Identify which cell holds the provided text, then report its [x, y] central coordinate. 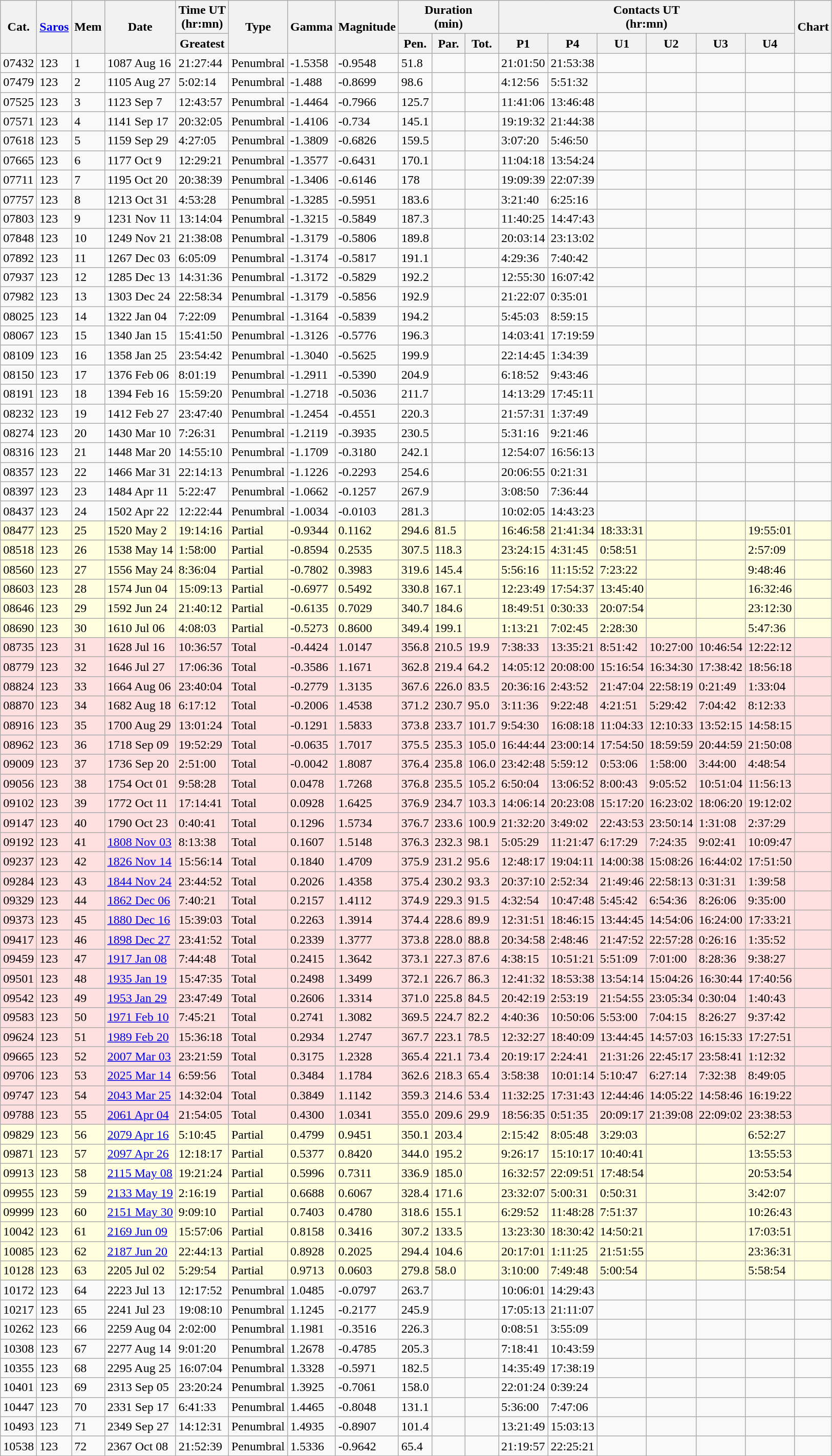
359.3 [415, 1095]
-0.7061 [367, 1387]
10493 [18, 1426]
1.1245 [312, 1310]
1105 Aug 27 [140, 82]
2:37:29 [770, 822]
19:21:24 [202, 1173]
62 [88, 1251]
0.9713 [312, 1271]
08437 [18, 511]
0:21:31 [572, 472]
0.5377 [312, 1154]
1.5336 [312, 1446]
1574 Jun 04 [140, 589]
Greatest [202, 44]
13:35:21 [572, 647]
-0.5776 [367, 336]
09829 [18, 1134]
2241 Jul 23 [140, 1310]
-0.5849 [367, 219]
2:28:30 [622, 628]
228.6 [449, 920]
294.4 [415, 1251]
10355 [18, 1368]
14:57:03 [671, 1037]
1.4112 [367, 901]
-0.4551 [367, 414]
98.6 [415, 82]
376.7 [415, 822]
51.8 [415, 63]
0.0928 [312, 803]
194.2 [415, 316]
184.6 [449, 609]
2:53:19 [572, 998]
29.9 [481, 1115]
-0.5390 [367, 375]
349.4 [415, 628]
0.2934 [312, 1037]
235.8 [449, 764]
P4 [572, 44]
-0.3180 [367, 452]
0:21:49 [720, 686]
20:42:19 [523, 998]
19:14:16 [202, 530]
61 [88, 1232]
14 [88, 316]
16:32:57 [523, 1173]
0:39:24 [572, 1387]
3:58:38 [523, 1076]
1772 Oct 11 [140, 803]
192.9 [415, 297]
182.5 [415, 1368]
21 [88, 452]
0.2026 [312, 881]
8:28:36 [720, 959]
307.5 [415, 550]
0:53:06 [622, 764]
10:51:21 [572, 959]
-1.0662 [312, 491]
103.3 [481, 803]
4:32:54 [523, 901]
1.3499 [367, 979]
-1.2119 [312, 433]
-1.4464 [312, 102]
10:36:57 [202, 647]
0.2535 [367, 550]
5:59:12 [572, 764]
10:50:06 [572, 1017]
374.9 [415, 901]
15:36:18 [202, 1037]
07479 [18, 82]
21:47:52 [622, 940]
15:39:03 [202, 920]
2367 Oct 08 [140, 1446]
-1.3164 [312, 316]
98.1 [481, 842]
-1.3174 [312, 257]
6:50:04 [523, 784]
6:59:56 [202, 1076]
09417 [18, 940]
8 [88, 199]
16:32:46 [770, 589]
09788 [18, 1115]
2079 Apr 16 [140, 1134]
18:56:18 [770, 667]
34 [88, 706]
1.1142 [367, 1095]
U4 [770, 44]
0.8928 [312, 1251]
17:54:50 [622, 745]
5:10:47 [622, 1076]
1.5734 [367, 822]
21:52:39 [202, 1446]
-0.5829 [367, 277]
9:48:46 [770, 570]
51 [88, 1037]
23:47:49 [202, 998]
09542 [18, 998]
19:04:11 [572, 861]
14:54:06 [671, 920]
45 [88, 920]
09009 [18, 764]
17:38:42 [720, 667]
13:23:30 [523, 1232]
178 [415, 180]
Magnitude [367, 27]
08603 [18, 589]
09999 [18, 1212]
10128 [18, 1271]
14:00:38 [622, 861]
1:13:21 [523, 628]
0.0478 [312, 784]
1700 Aug 29 [140, 725]
189.8 [415, 238]
8:51:42 [622, 647]
7:04:15 [671, 1017]
2043 Mar 25 [140, 1095]
11:04:18 [523, 160]
89.9 [481, 920]
17:51:50 [770, 861]
15:47:35 [202, 979]
22:09:51 [572, 1173]
0:30:04 [720, 998]
10:46:54 [720, 647]
-0.8048 [367, 1407]
08916 [18, 725]
230.7 [449, 706]
0.4300 [312, 1115]
-0.6977 [312, 589]
38 [88, 784]
20:03:14 [523, 238]
187.3 [415, 219]
125.7 [415, 102]
5:10:45 [202, 1134]
372.1 [415, 979]
14:35:49 [523, 1368]
192.2 [415, 277]
23:54:42 [202, 355]
87.6 [481, 959]
158.0 [415, 1387]
3:42:07 [770, 1193]
5:29:42 [671, 706]
10:01:14 [572, 1076]
1989 Feb 20 [140, 1037]
14:05:22 [671, 1095]
1285 Dec 13 [140, 277]
08560 [18, 570]
58 [88, 1173]
16:24:00 [720, 920]
09192 [18, 842]
224.7 [449, 1017]
09871 [18, 1154]
12:55:30 [523, 277]
78.5 [481, 1037]
-0.5806 [367, 238]
91.5 [481, 901]
-0.0042 [312, 764]
1502 Apr 22 [140, 511]
15 [88, 336]
07757 [18, 199]
0:58:51 [622, 550]
21:19:57 [523, 1446]
15:10:17 [572, 1154]
0.0603 [367, 1271]
0:51:35 [572, 1115]
4:38:15 [523, 959]
12:22:12 [770, 647]
3:11:36 [523, 706]
08191 [18, 394]
20:38:39 [202, 180]
1:39:58 [770, 881]
14:06:14 [523, 803]
6:17:12 [202, 706]
279.8 [415, 1271]
18 [88, 394]
20:36:16 [523, 686]
23:12:30 [770, 609]
-0.7802 [312, 570]
133.5 [449, 1232]
226.7 [449, 979]
56 [88, 1134]
07982 [18, 297]
07618 [18, 141]
-1.2454 [312, 414]
6:41:33 [202, 1407]
17:31:43 [572, 1095]
195.2 [449, 1154]
1628 Jul 16 [140, 647]
5:51:32 [572, 82]
1682 Aug 18 [140, 706]
82.2 [481, 1017]
21:50:08 [770, 745]
72 [88, 1446]
1646 Jul 27 [140, 667]
93.3 [481, 881]
4 [88, 121]
4:08:03 [202, 628]
1466 Mar 31 [140, 472]
12:44:46 [622, 1095]
2133 May 19 [140, 1193]
07848 [18, 238]
101.7 [481, 725]
1.3082 [367, 1017]
7:23:22 [622, 570]
2:15:42 [523, 1134]
-0.2779 [312, 686]
10538 [18, 1446]
-1.3215 [312, 219]
-0.6431 [367, 160]
5:53:00 [622, 1017]
1141 Sep 17 [140, 121]
1971 Feb 10 [140, 1017]
-1.3040 [312, 355]
1917 Jan 08 [140, 959]
8:00:43 [622, 784]
2331 Sep 17 [140, 1407]
20:09:17 [622, 1115]
16:56:13 [572, 452]
-0.1257 [367, 491]
23:32:07 [523, 1193]
83.5 [481, 686]
0:35:01 [572, 297]
0.9451 [367, 1134]
-0.8699 [367, 82]
20 [88, 433]
4:27:05 [202, 141]
0.1162 [367, 530]
17 [88, 375]
0.5996 [312, 1173]
226.0 [449, 686]
3:44:00 [720, 764]
09459 [18, 959]
9:38:27 [770, 959]
17:03:51 [770, 1232]
52 [88, 1056]
4:29:36 [523, 257]
-1.3126 [312, 336]
6:17:29 [622, 842]
21:51:55 [622, 1251]
26 [88, 550]
210.5 [449, 647]
9:21:46 [572, 433]
-0.5036 [367, 394]
11:41:06 [523, 102]
07803 [18, 219]
14:58:15 [770, 725]
1556 May 24 [140, 570]
8:13:38 [202, 842]
1:37:49 [572, 414]
211.7 [415, 394]
08274 [18, 433]
2349 Sep 27 [140, 1426]
21:39:08 [671, 1115]
1.3642 [367, 959]
1 [88, 63]
P1 [523, 44]
-1.1226 [312, 472]
71 [88, 1426]
1231 Nov 11 [140, 219]
0.1607 [312, 842]
1.3925 [312, 1387]
13:45:40 [622, 589]
170.1 [415, 160]
105.0 [481, 745]
Type [258, 27]
9:22:48 [572, 706]
2:16:19 [202, 1193]
9:35:00 [770, 901]
19:08:10 [202, 1310]
167.1 [449, 589]
22:44:13 [202, 1251]
1177 Oct 9 [140, 160]
15:08:26 [671, 861]
171.6 [449, 1193]
23:40:04 [202, 686]
11:56:13 [770, 784]
235.3 [449, 745]
18:30:42 [572, 1232]
07432 [18, 63]
0:40:41 [202, 822]
281.3 [415, 511]
Contacts UT(hr:mn) [647, 17]
21:54:05 [202, 1115]
2295 Aug 25 [140, 1368]
57 [88, 1154]
54 [88, 1095]
09373 [18, 920]
12:22:44 [202, 511]
1664 Aug 06 [140, 686]
145.1 [415, 121]
22:07:39 [572, 180]
15:56:14 [202, 861]
3:55:09 [572, 1329]
14:31:36 [202, 277]
18:33:31 [622, 530]
344.0 [415, 1154]
0.2415 [312, 959]
1412 Feb 27 [140, 414]
1:31:08 [720, 822]
7:40:42 [572, 257]
118.3 [449, 550]
8:05:48 [572, 1134]
1303 Dec 24 [140, 297]
5:05:29 [523, 842]
1520 May 2 [140, 530]
86.3 [481, 979]
09665 [18, 1056]
20:37:10 [523, 881]
1610 Jul 06 [140, 628]
230.5 [415, 433]
1953 Jan 29 [140, 998]
14:43:23 [572, 511]
9:37:42 [770, 1017]
35 [88, 725]
58.0 [449, 1271]
-0.4424 [312, 647]
-0.5971 [367, 1368]
-1.0034 [312, 511]
16:44:44 [523, 745]
20:32:05 [202, 121]
0:50:31 [622, 1193]
08150 [18, 375]
-0.734 [367, 121]
226.3 [415, 1329]
2313 Sep 05 [140, 1387]
U1 [622, 44]
1538 May 14 [140, 550]
18:56:35 [523, 1115]
08646 [18, 609]
21:41:34 [572, 530]
225.8 [449, 998]
11:40:25 [523, 219]
1880 Dec 16 [140, 920]
12:31:51 [523, 920]
-1.3172 [312, 277]
1.0485 [312, 1290]
08067 [18, 336]
219.4 [449, 667]
1249 Nov 21 [140, 238]
11:15:52 [572, 570]
367.7 [415, 1037]
09147 [18, 822]
376.4 [415, 764]
0.2263 [312, 920]
25 [88, 530]
375.4 [415, 881]
10:47:48 [572, 901]
15:59:20 [202, 394]
1844 Nov 24 [140, 881]
0.3416 [367, 1232]
0:31:31 [720, 881]
1.2328 [367, 1056]
14:55:10 [202, 452]
36 [88, 745]
1213 Oct 31 [140, 199]
43 [88, 881]
1808 Nov 03 [140, 842]
1.5833 [367, 725]
12:41:32 [523, 979]
100.9 [481, 822]
1.4358 [367, 881]
47 [88, 959]
50 [88, 1017]
1358 Jan 25 [140, 355]
07665 [18, 160]
2115 May 08 [140, 1173]
19:19:32 [523, 121]
13:06:52 [572, 784]
294.6 [415, 530]
1.0147 [367, 647]
08824 [18, 686]
0.2157 [312, 901]
7:49:48 [572, 1271]
33 [88, 686]
09747 [18, 1095]
1:12:32 [770, 1056]
0.2025 [367, 1251]
0.2339 [312, 940]
88.8 [481, 940]
1.1981 [312, 1329]
1.2678 [312, 1349]
95.0 [481, 706]
17:14:41 [202, 803]
10262 [18, 1329]
2223 Jul 13 [140, 1290]
21:49:46 [622, 881]
0.4799 [312, 1134]
231.2 [449, 861]
09501 [18, 979]
10:02:05 [523, 511]
0.8420 [367, 1154]
2169 Jun 09 [140, 1232]
1376 Feb 06 [140, 375]
23:13:02 [572, 238]
5:56:16 [523, 570]
55 [88, 1115]
Pen. [415, 44]
-0.9548 [367, 63]
15:16:54 [622, 667]
-0.5273 [312, 628]
12 [88, 277]
64 [88, 1290]
106.0 [481, 764]
09284 [18, 881]
375.5 [415, 745]
69 [88, 1387]
-0.2177 [367, 1310]
-0.1291 [312, 725]
5:02:14 [202, 82]
5:58:54 [770, 1271]
10308 [18, 1349]
22:43:53 [622, 822]
22:57:28 [671, 940]
16:44:02 [720, 861]
16:23:02 [671, 803]
5:47:36 [770, 628]
5:36:00 [523, 1407]
-0.4785 [367, 1349]
233.7 [449, 725]
10:06:01 [523, 1290]
199.9 [415, 355]
15:17:20 [622, 803]
205.3 [415, 1349]
08232 [18, 414]
18:46:15 [572, 920]
0.3484 [312, 1076]
7 [88, 180]
U3 [720, 44]
1736 Sep 20 [140, 764]
0:26:16 [720, 940]
13:52:15 [720, 725]
27 [88, 570]
1898 Dec 27 [140, 940]
67 [88, 1349]
14:50:21 [622, 1232]
9:09:10 [202, 1212]
5:22:47 [202, 491]
362.8 [415, 667]
233.6 [449, 822]
5:00:31 [572, 1193]
08518 [18, 550]
-0.5817 [367, 257]
9 [88, 219]
12:29:21 [202, 160]
13 [88, 297]
8:59:15 [572, 316]
1.7268 [367, 784]
28 [88, 589]
21:44:38 [572, 121]
7:36:44 [572, 491]
1:33:04 [770, 686]
37 [88, 764]
09583 [18, 1017]
-0.0103 [367, 511]
1087 Aug 16 [140, 63]
0.7403 [312, 1212]
12:43:57 [202, 102]
11:48:28 [572, 1212]
53.4 [481, 1095]
13:46:48 [572, 102]
1484 Apr 11 [140, 491]
263.7 [415, 1290]
3 [88, 102]
6:54:36 [671, 901]
17:33:21 [770, 920]
376.3 [415, 842]
2:51:00 [202, 764]
0.6067 [367, 1193]
1592 Jun 24 [140, 609]
367.6 [415, 686]
6:52:27 [770, 1134]
Mem [88, 27]
254.6 [415, 472]
101.4 [415, 1426]
15:57:06 [202, 1232]
-1.2718 [312, 394]
1754 Oct 01 [140, 784]
22:14:13 [202, 472]
5:46:50 [572, 141]
131.1 [415, 1407]
220.3 [415, 414]
1790 Oct 23 [140, 822]
17:40:56 [770, 979]
328.4 [415, 1193]
09237 [18, 861]
-0.9344 [312, 530]
22:58:34 [202, 297]
Duration(min) [449, 17]
218.3 [449, 1076]
4:40:36 [523, 1017]
23:50:14 [671, 822]
17:19:59 [572, 336]
159.5 [415, 141]
14:58:46 [720, 1095]
23:36:31 [770, 1251]
350.1 [415, 1134]
7:24:35 [671, 842]
-0.5839 [367, 316]
371.0 [415, 998]
2187 Jun 20 [140, 1251]
18:53:38 [572, 979]
0.8158 [312, 1232]
1394 Feb 16 [140, 394]
-0.5625 [367, 355]
1.0341 [367, 1115]
13:54:24 [572, 160]
0.7311 [367, 1173]
10217 [18, 1310]
1:35:52 [770, 940]
234.7 [449, 803]
09056 [18, 784]
0:08:51 [523, 1329]
20:17:01 [523, 1251]
7:45:21 [202, 1017]
23:38:53 [770, 1115]
10401 [18, 1387]
23:05:34 [671, 998]
09955 [18, 1193]
7:38:33 [523, 647]
15:09:13 [202, 589]
204.9 [415, 375]
0:30:33 [572, 609]
20:07:54 [622, 609]
17:27:51 [770, 1037]
08477 [18, 530]
235.5 [449, 784]
7:47:06 [572, 1407]
9:26:17 [523, 1154]
8:26:06 [720, 901]
Chart [813, 27]
8:36:04 [202, 570]
12:48:17 [523, 861]
1718 Sep 09 [140, 745]
0.2498 [312, 979]
6:18:52 [523, 375]
08779 [18, 667]
7:26:31 [202, 433]
08397 [18, 491]
17:38:19 [572, 1368]
09102 [18, 803]
22:25:21 [572, 1446]
Gamma [312, 27]
336.9 [415, 1173]
-0.3516 [367, 1329]
09624 [18, 1037]
30 [88, 628]
2:57:09 [770, 550]
203.4 [449, 1134]
23:44:52 [202, 881]
7:04:42 [720, 706]
-1.3406 [312, 180]
15:04:26 [671, 979]
23:41:52 [202, 940]
46 [88, 940]
3:08:50 [523, 491]
14:12:31 [202, 1426]
13:54:14 [622, 979]
49 [88, 998]
20:19:17 [523, 1056]
12:32:27 [523, 1037]
10:27:00 [671, 647]
13:55:53 [770, 1154]
10042 [18, 1232]
40 [88, 822]
20:53:54 [770, 1173]
105.2 [481, 784]
1195 Oct 20 [140, 180]
08316 [18, 452]
23:47:40 [202, 414]
-1.3285 [312, 199]
185.0 [449, 1173]
12:17:52 [202, 1290]
373.1 [415, 959]
63 [88, 1271]
-1.2911 [312, 375]
Cat. [18, 27]
84.5 [481, 998]
09706 [18, 1076]
6:25:16 [572, 199]
374.4 [415, 920]
1.3314 [367, 998]
1430 Mar 10 [140, 433]
6 [88, 160]
10172 [18, 1290]
4:12:56 [523, 82]
23:24:15 [523, 550]
20:44:59 [720, 745]
18:59:59 [671, 745]
229.3 [449, 901]
4:48:54 [770, 764]
21:38:08 [202, 238]
1267 Dec 03 [140, 257]
07571 [18, 121]
9:02:41 [720, 842]
362.6 [415, 1076]
1448 Mar 20 [140, 452]
12:10:33 [671, 725]
2:02:00 [202, 1329]
10 [88, 238]
0.8600 [367, 628]
16:19:22 [770, 1095]
44 [88, 901]
6:27:14 [671, 1076]
22:14:45 [523, 355]
1:11:25 [572, 1251]
318.6 [415, 1212]
16:07:04 [202, 1368]
21:47:04 [622, 686]
2007 Mar 03 [140, 1056]
0.2606 [312, 998]
22:45:17 [671, 1056]
7:32:38 [720, 1076]
1159 Sep 29 [140, 141]
4:31:45 [572, 550]
196.3 [415, 336]
21:54:55 [622, 998]
10:51:04 [720, 784]
14:13:29 [523, 394]
1:40:43 [770, 998]
-0.6146 [367, 180]
9:43:46 [572, 375]
3:10:00 [523, 1271]
11:21:47 [572, 842]
Date [140, 27]
245.9 [415, 1310]
23:58:41 [720, 1056]
214.6 [449, 1095]
19:55:01 [770, 530]
7:02:45 [572, 628]
15:03:13 [572, 1426]
81.5 [449, 530]
2:48:46 [572, 940]
-0.0635 [312, 745]
7:18:41 [523, 1349]
-0.6826 [367, 141]
4:53:28 [202, 199]
1.8087 [367, 764]
0.5492 [367, 589]
70 [88, 1407]
12:18:17 [202, 1154]
23 [88, 491]
3:07:20 [523, 141]
1826 Nov 14 [140, 861]
08357 [18, 472]
12:54:07 [523, 452]
21:27:44 [202, 63]
16:08:18 [572, 725]
41 [88, 842]
08690 [18, 628]
21:53:38 [572, 63]
5:00:54 [622, 1271]
18:40:09 [572, 1037]
14:03:41 [523, 336]
1862 Dec 06 [140, 901]
1.4465 [312, 1407]
9:01:20 [202, 1349]
1.5148 [367, 842]
4:21:51 [622, 706]
23:42:48 [523, 764]
U2 [671, 44]
-1.5358 [312, 63]
356.8 [415, 647]
07892 [18, 257]
65 [88, 1310]
42 [88, 861]
23:00:14 [572, 745]
39 [88, 803]
23:21:59 [202, 1056]
17:45:11 [572, 394]
-0.8594 [312, 550]
375.9 [415, 861]
18:06:20 [720, 803]
1.1671 [367, 667]
16:30:44 [720, 979]
07711 [18, 180]
19 [88, 414]
31 [88, 647]
14:32:04 [202, 1095]
10447 [18, 1407]
1:34:39 [572, 355]
-1.1709 [312, 452]
0.7029 [367, 609]
365.4 [415, 1056]
10085 [18, 1251]
-1.4106 [312, 121]
9:54:30 [523, 725]
18:49:51 [523, 609]
2259 Aug 04 [140, 1329]
60 [88, 1212]
16:46:58 [523, 530]
08109 [18, 355]
319.6 [415, 570]
8:01:19 [202, 375]
13:01:24 [202, 725]
29 [88, 609]
Par. [449, 44]
7:51:37 [622, 1212]
191.1 [415, 257]
8:12:33 [770, 706]
9:05:52 [671, 784]
21:31:26 [622, 1056]
53 [88, 1076]
12:23:49 [523, 589]
307.2 [415, 1232]
7:44:48 [202, 959]
1.3914 [367, 920]
3:21:40 [523, 199]
-0.3935 [367, 433]
1.2747 [367, 1037]
8:49:05 [770, 1076]
6:05:09 [202, 257]
10:26:43 [770, 1212]
1.3777 [367, 940]
369.5 [415, 1017]
0.1296 [312, 822]
1340 Jan 15 [140, 336]
07937 [18, 277]
08870 [18, 706]
21:11:07 [572, 1310]
2097 Apr 26 [140, 1154]
11 [88, 257]
371.2 [415, 706]
1.3328 [312, 1368]
20:34:58 [523, 940]
230.2 [449, 881]
227.3 [449, 959]
0.3175 [312, 1056]
19:09:39 [523, 180]
32 [88, 667]
22:09:02 [720, 1115]
19.9 [481, 647]
-0.5951 [367, 199]
2277 Aug 14 [140, 1349]
2061 Apr 04 [140, 1115]
21:32:20 [523, 822]
20:23:08 [572, 803]
17:54:37 [572, 589]
3:29:03 [622, 1134]
59 [88, 1193]
1123 Sep 7 [140, 102]
0.1840 [312, 861]
199.1 [449, 628]
5:31:16 [523, 433]
20:08:00 [572, 667]
5:51:09 [622, 959]
1.4935 [312, 1426]
-0.7966 [367, 102]
-0.3586 [312, 667]
13:21:49 [523, 1426]
330.8 [415, 589]
9:58:28 [202, 784]
0.4780 [367, 1212]
1935 Jan 19 [140, 979]
209.6 [449, 1115]
242.1 [415, 452]
0.6688 [312, 1193]
21:01:50 [523, 63]
1.4538 [367, 706]
68 [88, 1368]
2 [88, 82]
155.1 [449, 1212]
21:40:12 [202, 609]
10:43:59 [572, 1349]
08735 [18, 647]
221.1 [449, 1056]
1.3135 [367, 686]
0.3983 [367, 570]
7:40:21 [202, 901]
09913 [18, 1173]
1.7017 [367, 745]
376.8 [415, 784]
08962 [18, 745]
-0.2006 [312, 706]
15:41:50 [202, 336]
-1.3809 [312, 141]
21:57:31 [523, 414]
13:14:04 [202, 219]
14:05:12 [523, 667]
267.9 [415, 491]
17:06:36 [202, 667]
10:09:47 [770, 842]
5:29:54 [202, 1271]
16 [88, 355]
0.3849 [312, 1095]
2:24:41 [572, 1056]
6:29:52 [523, 1212]
21:22:07 [523, 297]
376.9 [415, 803]
10:40:41 [622, 1154]
7:01:00 [671, 959]
17:05:13 [523, 1310]
145.4 [449, 570]
07525 [18, 102]
16:15:33 [720, 1037]
2205 Jul 02 [140, 1271]
22:58:13 [671, 881]
22:58:19 [671, 686]
-0.8907 [367, 1426]
48 [88, 979]
5:45:42 [622, 901]
95.6 [481, 861]
2025 Mar 14 [140, 1076]
0.2741 [312, 1017]
355.0 [415, 1115]
5:45:03 [523, 316]
17:48:54 [622, 1173]
73.4 [481, 1056]
16:34:30 [671, 667]
2:52:34 [572, 881]
1.6425 [367, 803]
-0.5856 [367, 297]
232.3 [449, 842]
09329 [18, 901]
-0.6135 [312, 609]
20:06:55 [523, 472]
104.6 [449, 1251]
3:49:02 [572, 822]
22 [88, 472]
223.1 [449, 1037]
8:26:27 [720, 1017]
1.4709 [367, 861]
-1.488 [312, 82]
08025 [18, 316]
11:32:25 [523, 1095]
23:20:24 [202, 1387]
7:22:09 [202, 316]
22:01:24 [523, 1387]
228.0 [449, 940]
1.1784 [367, 1076]
-0.0797 [367, 1290]
-0.9642 [367, 1446]
-0.2293 [367, 472]
-1.3577 [312, 160]
Saros [54, 27]
14:47:43 [572, 219]
19:52:29 [202, 745]
2:43:52 [572, 686]
Tot. [481, 44]
340.7 [415, 609]
5 [88, 141]
66 [88, 1329]
14:29:43 [572, 1290]
19:12:02 [770, 803]
1322 Jan 04 [140, 316]
11:04:33 [622, 725]
16:07:42 [572, 277]
183.6 [415, 199]
Time UT(hr:mn) [202, 17]
2151 May 30 [140, 1212]
24 [88, 511]
64.2 [481, 667]
